Capture the cell that displays the provided text and extract its [x, y] central coordinate. 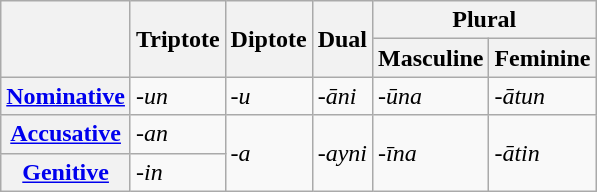
-un [178, 96]
-ayni [342, 153]
Dual [342, 39]
-āni [342, 96]
Masculine [431, 58]
Plural [484, 20]
-ātin [542, 153]
Feminine [542, 58]
-an [178, 134]
-a [268, 153]
-ūna [431, 96]
-ātun [542, 96]
Diptote [268, 39]
Genitive [66, 172]
-in [178, 172]
Triptote [178, 39]
-īna [431, 153]
Accusative [66, 134]
-u [268, 96]
Nominative [66, 96]
